Capture the cell that displays the provided text and extract its [X, Y] central coordinate. 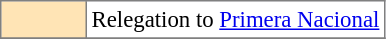
Relegation to Primera Nacional [235, 20]
